Detect which cell encompasses the target text, then output its (X, Y) center coordinate. 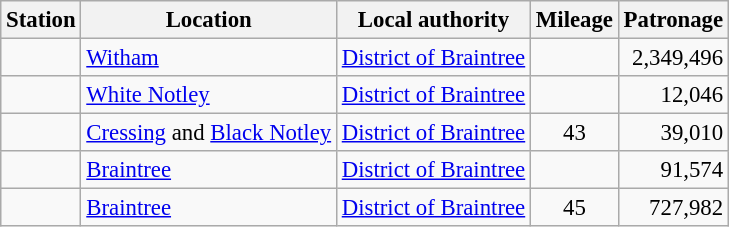
White Notley (208, 95)
Cressing and Black Notley (208, 133)
Location (208, 20)
Local authority (433, 20)
43 (575, 133)
39,010 (673, 133)
45 (575, 208)
12,046 (673, 95)
91,574 (673, 170)
Witham (208, 58)
Mileage (575, 20)
2,349,496 (673, 58)
Station (41, 20)
727,982 (673, 208)
Patronage (673, 20)
